Find where the given text appears and provide that cell's center as (X, Y) coordinate. 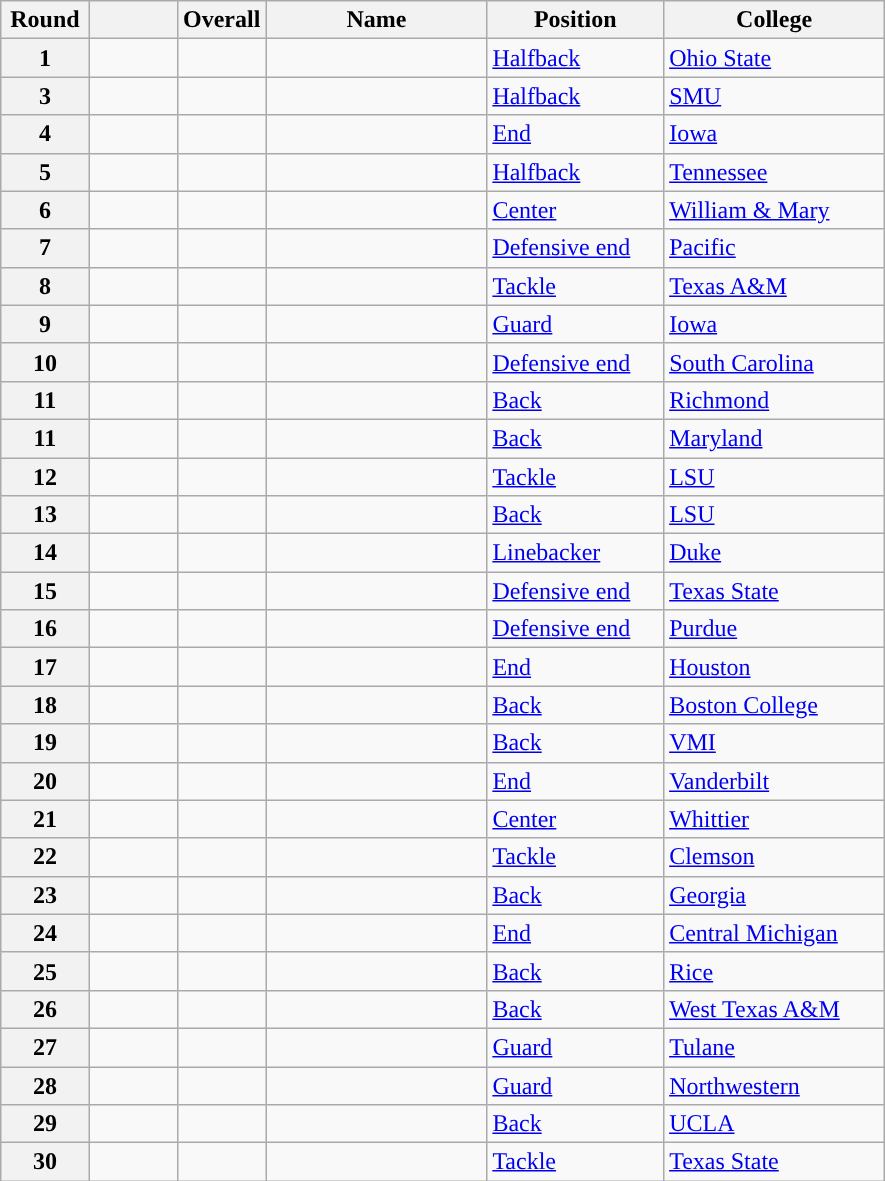
1 (45, 58)
3 (45, 96)
Richmond (774, 400)
27 (45, 1047)
22 (45, 857)
24 (45, 933)
Position (576, 20)
Vanderbilt (774, 781)
Texas A&M (774, 286)
Houston (774, 667)
26 (45, 1009)
Ohio State (774, 58)
VMI (774, 743)
Round (45, 20)
12 (45, 477)
Boston College (774, 705)
Purdue (774, 629)
College (774, 20)
20 (45, 781)
Overall (222, 20)
Duke (774, 553)
South Carolina (774, 362)
16 (45, 629)
5 (45, 172)
18 (45, 705)
9 (45, 324)
6 (45, 210)
Whittier (774, 819)
Tennessee (774, 172)
8 (45, 286)
19 (45, 743)
Central Michigan (774, 933)
SMU (774, 96)
17 (45, 667)
14 (45, 553)
10 (45, 362)
Tulane (774, 1047)
Name (376, 20)
13 (45, 515)
Clemson (774, 857)
Northwestern (774, 1085)
Maryland (774, 438)
7 (45, 248)
15 (45, 591)
Rice (774, 971)
William & Mary (774, 210)
29 (45, 1124)
Pacific (774, 248)
Linebacker (576, 553)
West Texas A&M (774, 1009)
21 (45, 819)
Georgia (774, 895)
4 (45, 134)
UCLA (774, 1124)
23 (45, 895)
25 (45, 971)
28 (45, 1085)
30 (45, 1162)
